Output the (X, Y) coordinate of the center of the cell containing the given text.  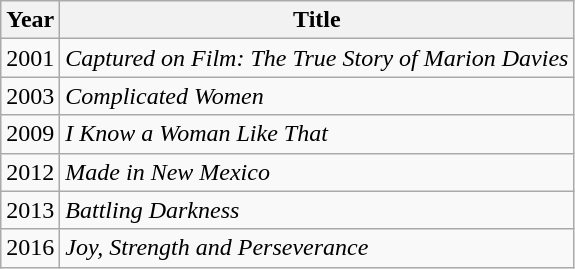
2012 (30, 172)
Complicated Women (317, 96)
2013 (30, 210)
Title (317, 20)
2016 (30, 248)
I Know a Woman Like That (317, 134)
2001 (30, 58)
Captured on Film: The True Story of Marion Davies (317, 58)
Made in New Mexico (317, 172)
2009 (30, 134)
Battling Darkness (317, 210)
2003 (30, 96)
Year (30, 20)
Joy, Strength and Perseverance (317, 248)
